From the cell containing the given text, extract its center point as [x, y] coordinate. 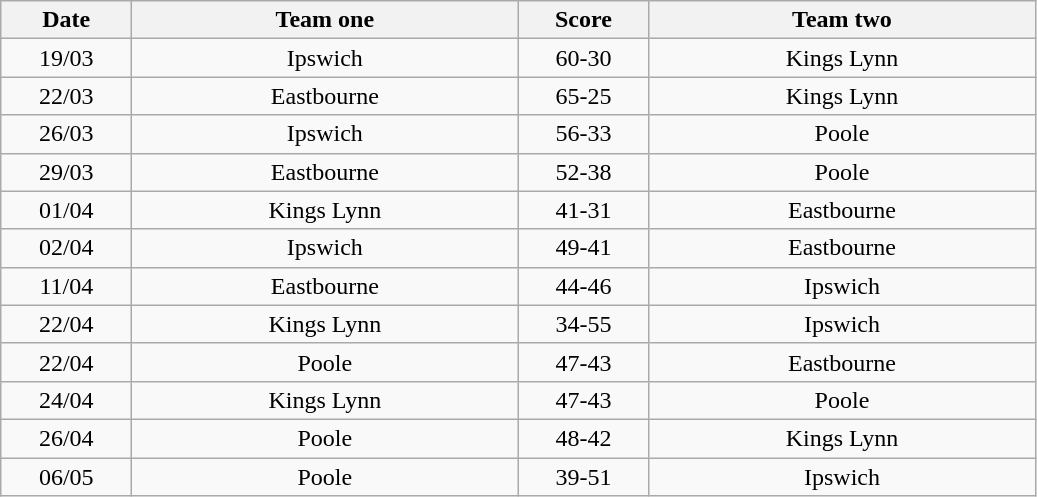
24/04 [66, 400]
Date [66, 20]
11/04 [66, 286]
Score [584, 20]
41-31 [584, 210]
19/03 [66, 58]
34-55 [584, 324]
48-42 [584, 438]
29/03 [66, 172]
26/03 [66, 134]
Team two [842, 20]
49-41 [584, 248]
01/04 [66, 210]
26/04 [66, 438]
39-51 [584, 477]
Team one [325, 20]
44-46 [584, 286]
60-30 [584, 58]
56-33 [584, 134]
65-25 [584, 96]
06/05 [66, 477]
22/03 [66, 96]
52-38 [584, 172]
02/04 [66, 248]
